From the cell containing the given text, extract its center point as [X, Y] coordinate. 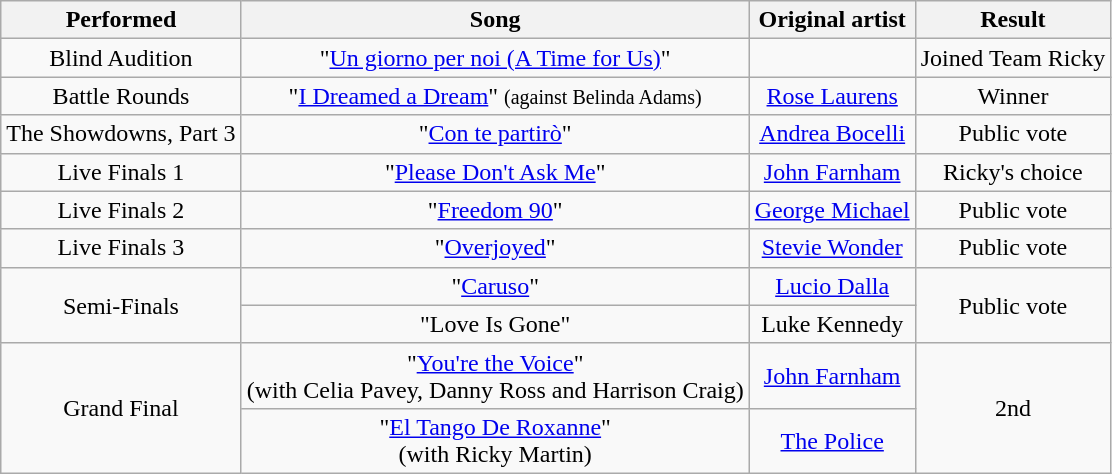
The Police [832, 440]
"Caruso" [495, 286]
Blind Audition [121, 58]
"Freedom 90" [495, 210]
Grand Final [121, 408]
"El Tango De Roxanne" (with Ricky Martin) [495, 440]
Semi-Finals [121, 305]
Winner [1013, 96]
Joined Team Ricky [1013, 58]
The Showdowns, Part 3 [121, 134]
Result [1013, 20]
Live Finals 1 [121, 172]
"Love Is Gone" [495, 324]
"Overjoyed" [495, 248]
Stevie Wonder [832, 248]
"You're the Voice" (with Celia Pavey, Danny Ross and Harrison Craig) [495, 376]
Song [495, 20]
Performed [121, 20]
"Un giorno per noi (A Time for Us)" [495, 58]
"I Dreamed a Dream" (against Belinda Adams) [495, 96]
"Please Don't Ask Me" [495, 172]
Lucio Dalla [832, 286]
Live Finals 3 [121, 248]
Luke Kennedy [832, 324]
George Michael [832, 210]
Rose Laurens [832, 96]
2nd [1013, 408]
"Con te partirò" [495, 134]
Ricky's choice [1013, 172]
Battle Rounds [121, 96]
Andrea Bocelli [832, 134]
Original artist [832, 20]
Live Finals 2 [121, 210]
